Detect which cell encompasses the target text, then output its [x, y] center coordinate. 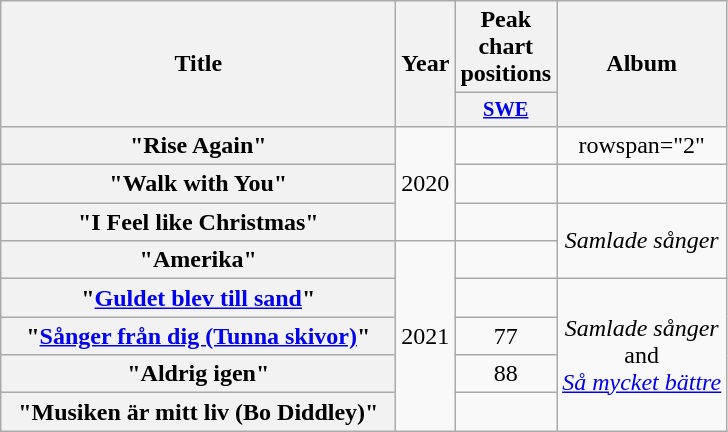
Album [642, 64]
Peak chart positions [506, 47]
"Musiken är mitt liv (Bo Diddley)" [198, 412]
"I Feel like Christmas" [198, 222]
88 [506, 374]
"Amerika" [198, 260]
Samlade sånger [642, 241]
"Sånger från dig (Tunna skivor)" [198, 336]
Samlade sångerandSå mycket bättre [642, 355]
"Aldrig igen" [198, 374]
"Walk with You" [198, 184]
2021 [426, 336]
Title [198, 64]
"Rise Again" [198, 145]
77 [506, 336]
Year [426, 64]
"Guldet blev till sand" [198, 298]
2020 [426, 183]
rowspan="2" [642, 145]
SWE [506, 110]
